Identify which cell holds the provided text, then report its [X, Y] central coordinate. 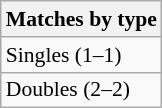
Matches by type [82, 19]
Singles (1–1) [82, 55]
Doubles (2–2) [82, 90]
